Scan for the cell matching the given text and deliver its (x, y) coordinate at center. 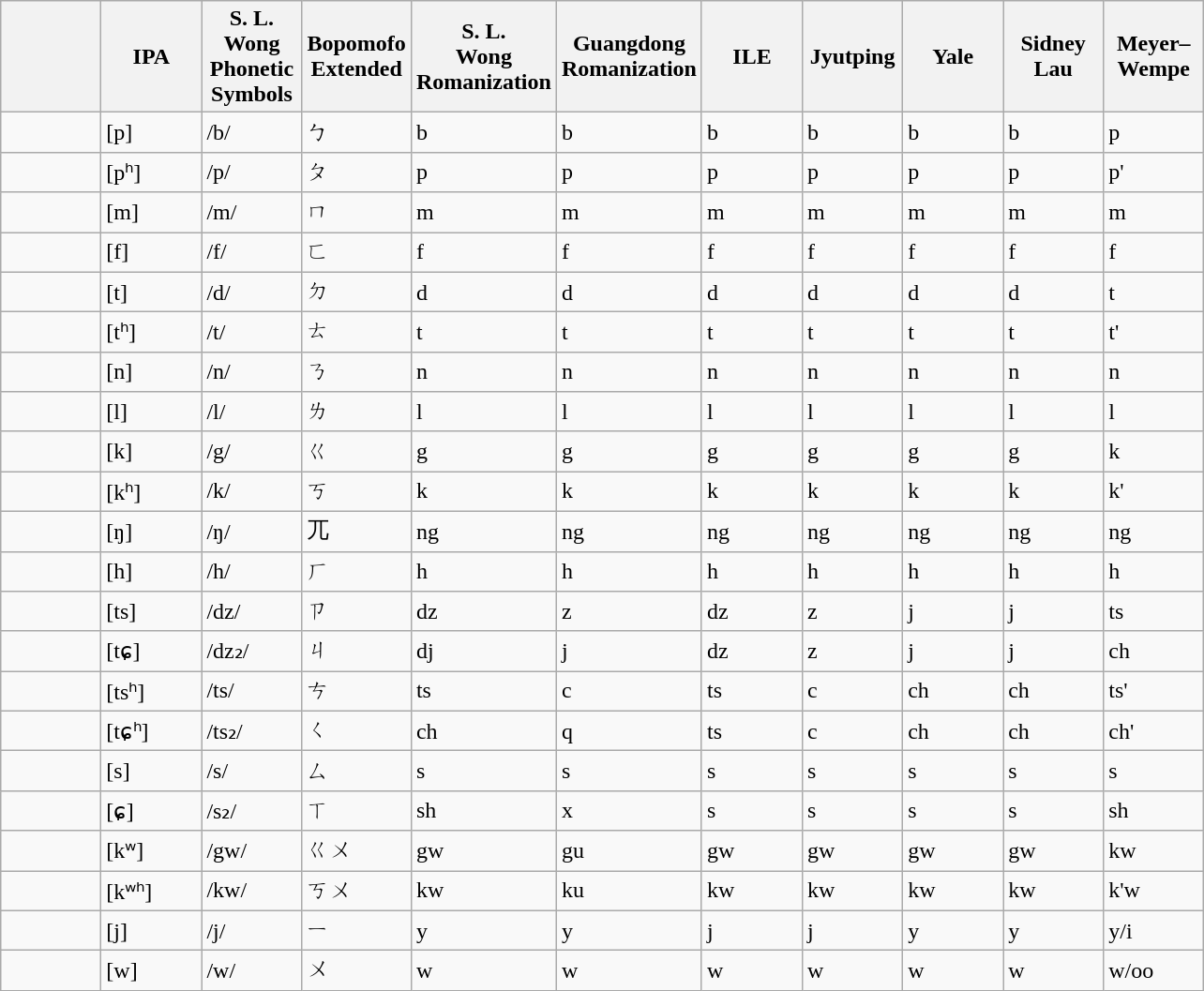
[l] (152, 413)
ㄍ (356, 452)
/d/ (251, 293)
ㄅ (356, 133)
S. L.WongRomanization (484, 56)
ts' (1153, 692)
ㄎㄨ (356, 891)
/f/ (251, 253)
/ts/ (251, 692)
y/i (1153, 930)
/n/ (251, 371)
k'w (1153, 891)
[ŋ] (152, 531)
SidneyLau (1054, 56)
[n] (152, 371)
/ŋ/ (251, 531)
ch' (1153, 731)
ㄗ (356, 611)
[ɕ] (152, 810)
/dz/ (251, 611)
[tʰ] (152, 332)
[s] (152, 771)
ㄋ (356, 371)
/b/ (251, 133)
[tɕʰ] (152, 731)
k' (1153, 491)
/w/ (251, 971)
ILE (752, 56)
Jyutping (853, 56)
ㄆ (356, 173)
w/oo (1153, 971)
GuangdongRomanization (628, 56)
IPA (152, 56)
BopomofoExtended (356, 56)
[w] (152, 971)
ㄌ (356, 413)
ㄐ (356, 651)
[tɕ] (152, 651)
S. L.WongPhoneticSymbols (251, 56)
ㄘ (356, 692)
/s₂/ (251, 810)
/s/ (251, 771)
x (628, 810)
gu (628, 851)
[t] (152, 293)
ㄍㄨ (356, 851)
[m] (152, 212)
/kw/ (251, 891)
[kʰ] (152, 491)
ㄒ (356, 810)
/k/ (251, 491)
[tsʰ] (152, 692)
[p] (152, 133)
ㄈ (356, 253)
[j] (152, 930)
[f] (152, 253)
q (628, 731)
/j/ (251, 930)
/ts₂/ (251, 731)
ㄉ (356, 293)
ㄫ (356, 531)
[k] (152, 452)
/h/ (251, 572)
[kʷʰ] (152, 891)
ku (628, 891)
ㄙ (356, 771)
Meyer–Wempe (1153, 56)
[h] (152, 572)
/t/ (251, 332)
dj (484, 651)
t' (1153, 332)
/gw/ (251, 851)
ㄑ (356, 731)
ㄏ (356, 572)
Yale (953, 56)
ㄊ (356, 332)
[kʷ] (152, 851)
/l/ (251, 413)
ㄧ (356, 930)
/dz₂/ (251, 651)
/g/ (251, 452)
[ts] (152, 611)
ㄇ (356, 212)
ㄨ (356, 971)
/p/ (251, 173)
[pʰ] (152, 173)
p' (1153, 173)
/m/ (251, 212)
ㄎ (356, 491)
